Scan for the cell matching the given text and deliver its (X, Y) coordinate at center. 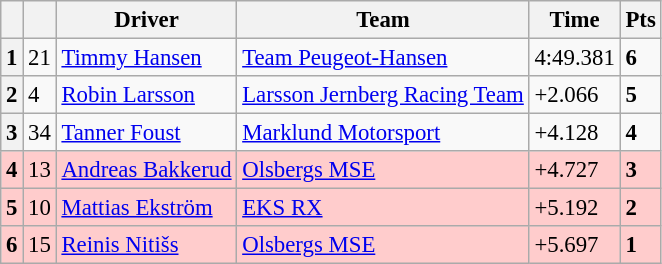
Team Peugeot-Hansen (383, 58)
Driver (146, 20)
Andreas Bakkerud (146, 170)
15 (40, 245)
Larsson Jernberg Racing Team (383, 95)
+2.066 (574, 95)
Team (383, 20)
21 (40, 58)
+5.192 (574, 208)
Mattias Ekström (146, 208)
10 (40, 208)
34 (40, 133)
Pts (640, 20)
4:49.381 (574, 58)
Reinis Nitišs (146, 245)
Robin Larsson (146, 95)
EKS RX (383, 208)
+4.128 (574, 133)
Marklund Motorsport (383, 133)
+4.727 (574, 170)
Timmy Hansen (146, 58)
13 (40, 170)
Time (574, 20)
+5.697 (574, 245)
Tanner Foust (146, 133)
